Return (x, y) of the center of cell containing provided text 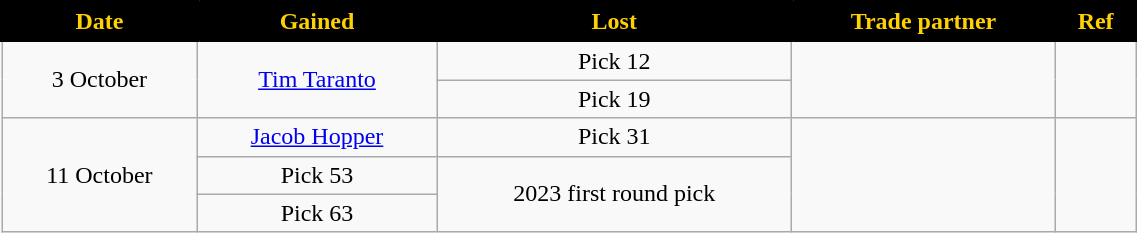
2023 first round pick (614, 194)
Pick 63 (316, 213)
Trade partner (924, 22)
Lost (614, 22)
Pick 12 (614, 60)
Pick 31 (614, 137)
Tim Taranto (316, 80)
Date (100, 22)
3 October (100, 80)
Pick 19 (614, 99)
Gained (316, 22)
11 October (100, 175)
Pick 53 (316, 175)
Jacob Hopper (316, 137)
Ref (1096, 22)
